For the text-containing cell, return its midpoint in (x, y) coordinate format. 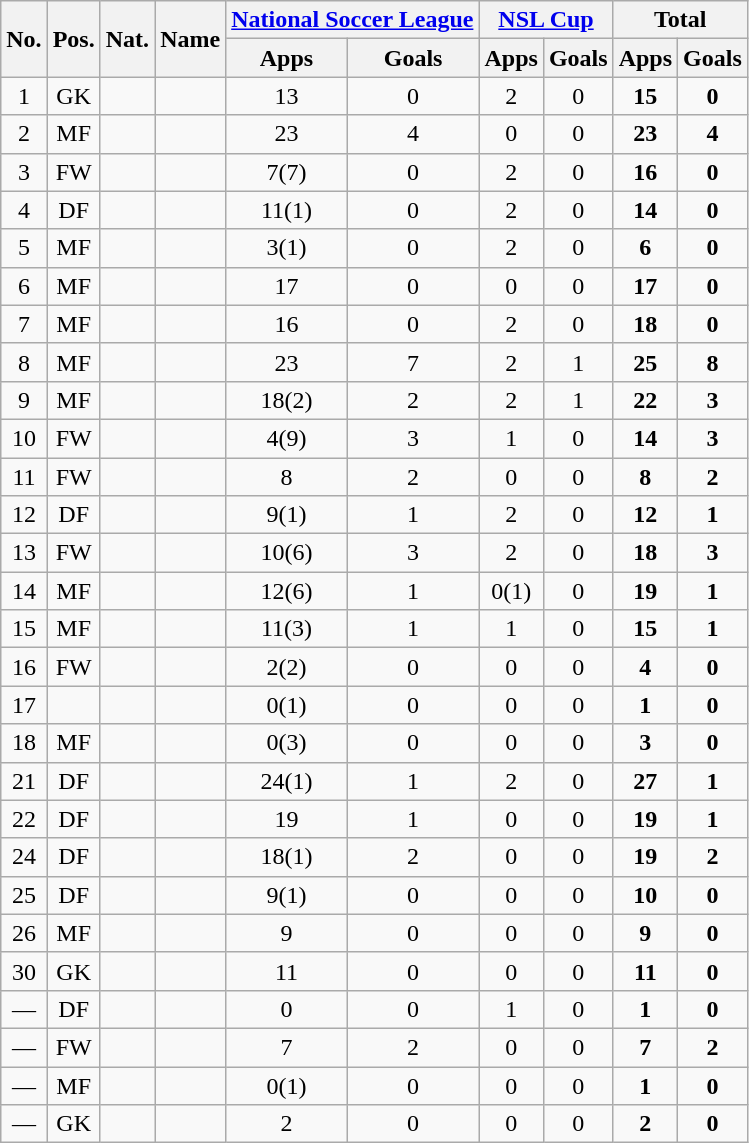
18(2) (287, 400)
18(1) (287, 857)
7(7) (287, 172)
NSL Cup (546, 20)
11(1) (287, 210)
11(3) (287, 629)
2(2) (287, 667)
Pos. (74, 39)
30 (24, 971)
0(3) (287, 743)
4(9) (287, 438)
21 (24, 781)
10(6) (287, 553)
12(6) (287, 591)
No. (24, 39)
Name (190, 39)
24 (24, 857)
5 (24, 248)
24(1) (287, 781)
Nat. (127, 39)
3(1) (287, 248)
27 (645, 781)
Total (680, 20)
26 (24, 933)
National Soccer League (352, 20)
